Locate the cell with the specified text and output its (x, y) center coordinate. 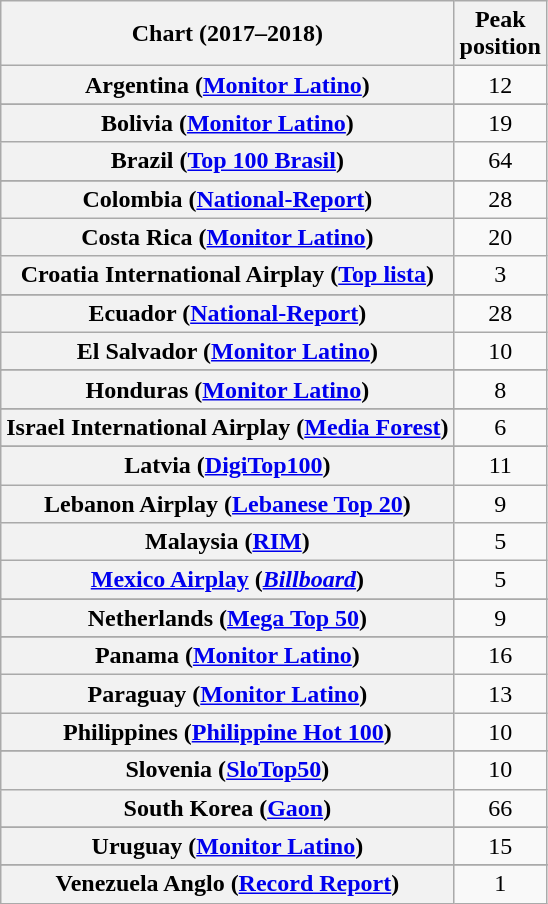
Chart (2017–2018) (228, 34)
Philippines (Philippine Hot 100) (228, 732)
12 (500, 85)
Colombia (National-Report) (228, 199)
Lebanon Airplay (Lebanese Top 20) (228, 503)
Malaysia (RIM) (228, 542)
Croatia International Airplay (Top lista) (228, 275)
16 (500, 656)
Ecuador (National-Report) (228, 313)
66 (500, 808)
Mexico Airplay (Billboard) (228, 580)
Paraguay (Monitor Latino) (228, 694)
El Salvador (Monitor Latino) (228, 351)
Slovenia (SloTop50) (228, 770)
Brazil (Top 100 Brasil) (228, 161)
64 (500, 161)
11 (500, 465)
13 (500, 694)
Argentina (Monitor Latino) (228, 85)
3 (500, 275)
Venezuela Anglo (Record Report) (228, 884)
Israel International Airplay (Media Forest) (228, 427)
Netherlands (Mega Top 50) (228, 618)
1 (500, 884)
20 (500, 237)
Honduras (Monitor Latino) (228, 389)
Uruguay (Monitor Latino) (228, 846)
8 (500, 389)
6 (500, 427)
Bolivia (Monitor Latino) (228, 123)
Peak position (500, 34)
15 (500, 846)
South Korea (Gaon) (228, 808)
Latvia (DigiTop100) (228, 465)
Panama (Monitor Latino) (228, 656)
19 (500, 123)
Costa Rica (Monitor Latino) (228, 237)
